Locate the cell with the specified text and output its (x, y) center coordinate. 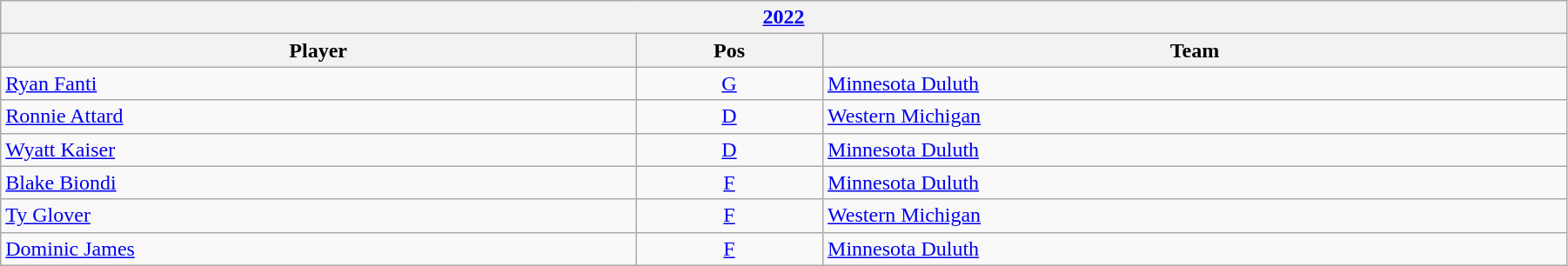
Blake Biondi (318, 183)
Player (318, 50)
Ty Glover (318, 216)
Dominic James (318, 249)
G (729, 83)
2022 (784, 17)
Ronnie Attard (318, 116)
Pos (729, 50)
Ryan Fanti (318, 83)
Wyatt Kaiser (318, 150)
Team (1196, 50)
